Output the (X, Y) coordinate of the center of the cell containing the given text.  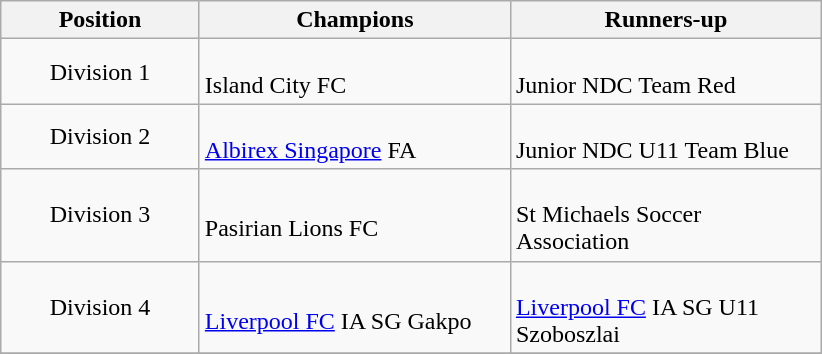
Island City FC (354, 72)
Position (100, 20)
Division 1 (100, 72)
Champions (354, 20)
Division 4 (100, 307)
Runners-up (666, 20)
Albirex Singapore FA (354, 136)
Liverpool FC IA SG Gakpo (354, 307)
Junior NDC Team Red (666, 72)
Division 2 (100, 136)
Division 3 (100, 215)
Pasirian Lions FC (354, 215)
St Michaels Soccer Association (666, 215)
Junior NDC U11 Team Blue (666, 136)
Liverpool FC IA SG U11 Szoboszlai (666, 307)
